Provide the (X, Y) coordinate of the cell's center where the given text is located.  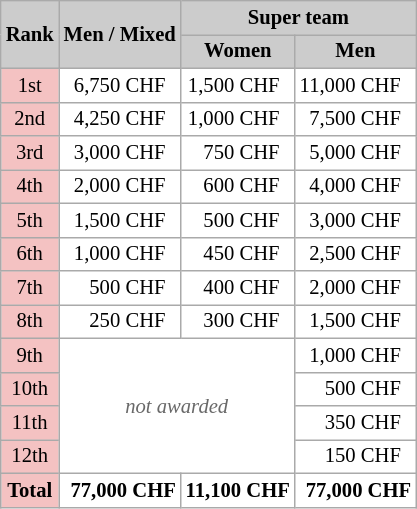
450 CHF (238, 254)
7,500 CHF (356, 119)
2nd (30, 119)
11th (30, 423)
2,500 CHF (356, 254)
9th (30, 355)
12th (30, 456)
6th (30, 254)
Women (238, 51)
250 CHF (120, 321)
350 CHF (356, 423)
300 CHF (238, 321)
150 CHF (356, 456)
Men / Mixed (120, 34)
4th (30, 186)
1st (30, 85)
Total (30, 490)
4,250 CHF (120, 119)
4,000 CHF (356, 186)
400 CHF (238, 287)
5th (30, 220)
11,000 CHF (356, 85)
7th (30, 287)
not awarded (177, 406)
6,750 CHF (120, 85)
Rank (30, 34)
Super team (298, 17)
750 CHF (238, 153)
Men (356, 51)
11,100 CHF (238, 490)
600 CHF (238, 186)
8th (30, 321)
3rd (30, 153)
10th (30, 389)
5,000 CHF (356, 153)
